Capture the cell that displays the provided text and extract its (x, y) central coordinate. 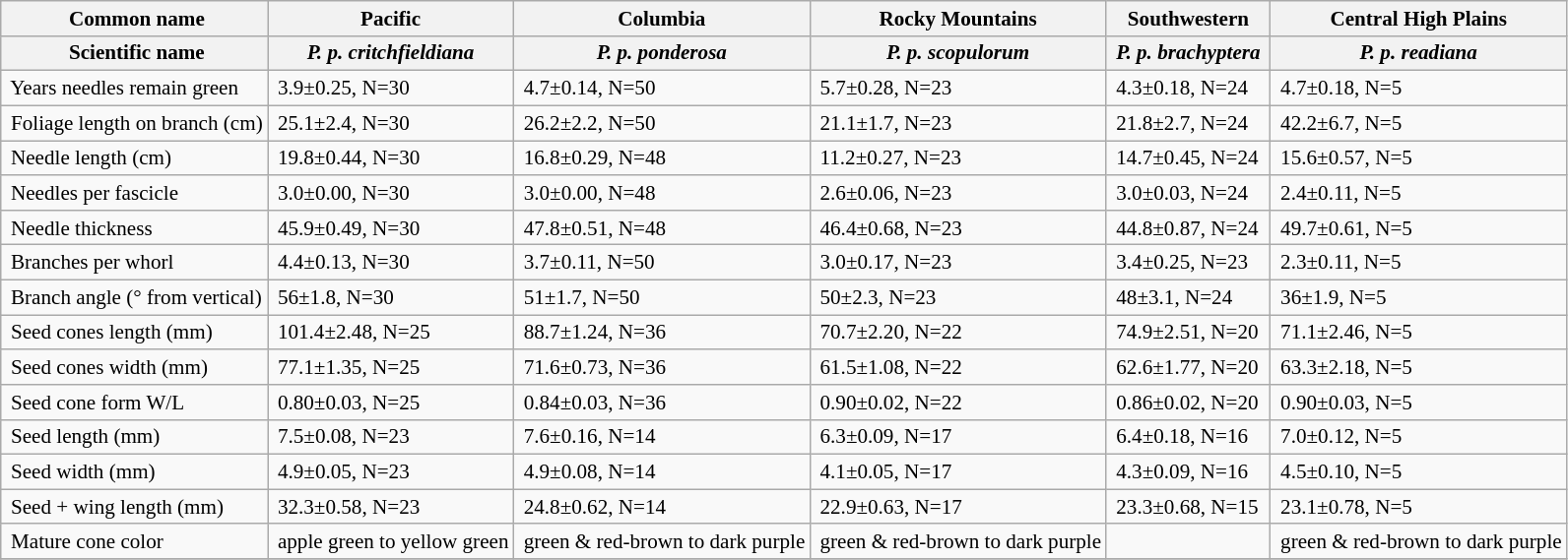
3.0±0.00, N=30 (391, 193)
Seed cones length (mm) (134, 333)
51±1.7, N=50 (662, 297)
4.4±0.13, N=30 (391, 262)
0.84±0.03, N=36 (662, 402)
4.9±0.05, N=23 (391, 472)
70.7±2.20, N=22 (957, 333)
2.3±0.11, N=5 (1418, 262)
Foliage length on branch (cm) (134, 122)
3.0±0.17, N=23 (957, 262)
15.6±0.57, N=5 (1418, 157)
62.6±1.77, N=20 (1188, 366)
P. p. scopulorum (957, 53)
71.6±0.73, N=36 (662, 366)
47.8±0.51, N=48 (662, 226)
P. p. ponderosa (662, 53)
25.1±2.4, N=30 (391, 122)
7.5±0.08, N=23 (391, 437)
23.1±0.78, N=5 (1418, 506)
5.7±0.28, N=23 (957, 89)
22.9±0.63, N=17 (957, 506)
26.2±2.2, N=50 (662, 122)
48±3.1, N=24 (1188, 297)
Years needles remain green (134, 89)
Seed cones width (mm) (134, 366)
44.8±0.87, N=24 (1188, 226)
3.0±0.03, N=24 (1188, 193)
6.4±0.18, N=16 (1188, 437)
Columbia (662, 18)
63.3±2.18, N=5 (1418, 366)
2.4±0.11, N=5 (1418, 193)
3.4±0.25, N=23 (1188, 262)
0.90±0.02, N=22 (957, 402)
Needle length (cm) (134, 157)
3.7±0.11, N=50 (662, 262)
101.4±2.48, N=25 (391, 333)
Branch angle (° from vertical) (134, 297)
P. p. critchfieldiana (391, 53)
21.8±2.7, N=24 (1188, 122)
50±2.3, N=23 (957, 297)
4.3±0.18, N=24 (1188, 89)
42.2±6.7, N=5 (1418, 122)
Seed + wing length (mm) (134, 506)
Southwestern (1188, 18)
Seed length (mm) (134, 437)
7.6±0.16, N=14 (662, 437)
4.9±0.08, N=14 (662, 472)
4.7±0.14, N=50 (662, 89)
56±1.8, N=30 (391, 297)
71.1±2.46, N=5 (1418, 333)
16.8±0.29, N=48 (662, 157)
46.4±0.68, N=23 (957, 226)
Seed cone form W/L (134, 402)
88.7±1.24, N=36 (662, 333)
49.7±0.61, N=5 (1418, 226)
Mature cone color (134, 541)
7.0±0.12, N=5 (1418, 437)
Common name (134, 18)
Pacific (391, 18)
Needle thickness (134, 226)
Scientific name (134, 53)
61.5±1.08, N=22 (957, 366)
4.5±0.10, N=5 (1418, 472)
Central High Plains (1418, 18)
11.2±0.27, N=23 (957, 157)
36±1.9, N=5 (1418, 297)
4.3±0.09, N=16 (1188, 472)
23.3±0.68, N=15 (1188, 506)
Seed width (mm) (134, 472)
apple green to yellow green (391, 541)
4.7±0.18, N=5 (1418, 89)
45.9±0.49, N=30 (391, 226)
Needles per fascicle (134, 193)
21.1±1.7, N=23 (957, 122)
3.9±0.25, N=30 (391, 89)
2.6±0.06, N=23 (957, 193)
P. p. readiana (1418, 53)
19.8±0.44, N=30 (391, 157)
14.7±0.45, N=24 (1188, 157)
74.9±2.51, N=20 (1188, 333)
Branches per whorl (134, 262)
0.90±0.03, N=5 (1418, 402)
6.3±0.09, N=17 (957, 437)
24.8±0.62, N=14 (662, 506)
32.3±0.58, N=23 (391, 506)
Rocky Mountains (957, 18)
77.1±1.35, N=25 (391, 366)
3.0±0.00, N=48 (662, 193)
0.80±0.03, N=25 (391, 402)
4.1±0.05, N=17 (957, 472)
P. p. brachyptera (1188, 53)
0.86±0.02, N=20 (1188, 402)
